Return the (x, y) coordinate for the center point of the cell that contains the specified text.  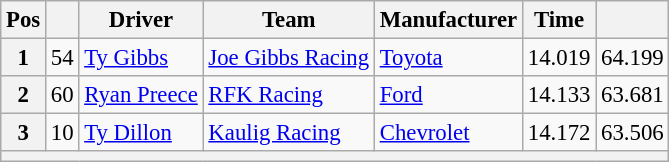
RFK Racing (288, 95)
14.019 (558, 58)
14.133 (558, 95)
60 (62, 95)
Team (288, 20)
10 (62, 133)
54 (62, 58)
Chevrolet (448, 133)
Manufacturer (448, 20)
Driver (141, 20)
Time (558, 20)
Ty Gibbs (141, 58)
Joe Gibbs Racing (288, 58)
63.681 (632, 95)
Toyota (448, 58)
Ty Dillon (141, 133)
14.172 (558, 133)
Ford (448, 95)
3 (24, 133)
Ryan Preece (141, 95)
2 (24, 95)
Kaulig Racing (288, 133)
1 (24, 58)
Pos (24, 20)
64.199 (632, 58)
63.506 (632, 133)
